Search for the cell housing the specified text and yield its (x, y) center coordinate. 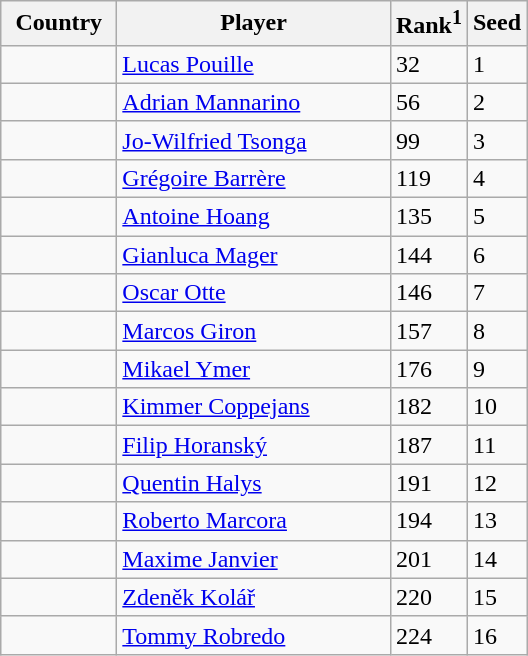
16 (496, 635)
4 (496, 178)
182 (428, 407)
12 (496, 483)
10 (496, 407)
15 (496, 597)
146 (428, 293)
Filip Horanský (254, 445)
7 (496, 293)
Tommy Robredo (254, 635)
3 (496, 140)
220 (428, 597)
176 (428, 369)
32 (428, 64)
157 (428, 331)
2 (496, 102)
1 (496, 64)
Player (254, 24)
201 (428, 559)
Country (59, 24)
Adrian Mannarino (254, 102)
Roberto Marcora (254, 521)
13 (496, 521)
194 (428, 521)
56 (428, 102)
Grégoire Barrère (254, 178)
Maxime Janvier (254, 559)
144 (428, 255)
6 (496, 255)
Quentin Halys (254, 483)
Marcos Giron (254, 331)
Gianluca Mager (254, 255)
191 (428, 483)
Antoine Hoang (254, 217)
224 (428, 635)
Kimmer Coppejans (254, 407)
Mikael Ymer (254, 369)
Rank1 (428, 24)
14 (496, 559)
Oscar Otte (254, 293)
Lucas Pouille (254, 64)
135 (428, 217)
9 (496, 369)
119 (428, 178)
Jo-Wilfried Tsonga (254, 140)
8 (496, 331)
Seed (496, 24)
187 (428, 445)
11 (496, 445)
99 (428, 140)
Zdeněk Kolář (254, 597)
5 (496, 217)
